Capture the cell that displays the provided text and extract its [x, y] central coordinate. 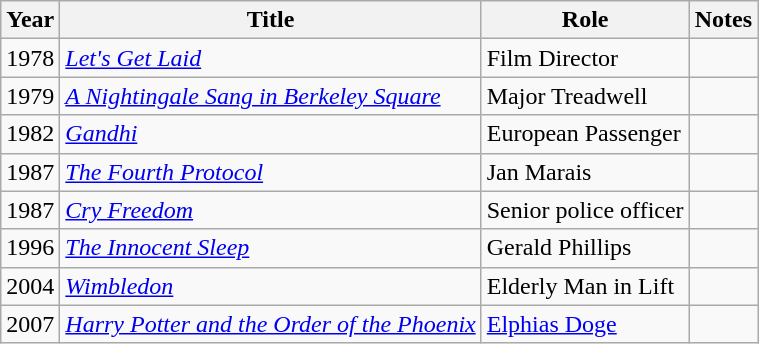
Gandhi [270, 134]
Wimbledon [270, 286]
The Fourth Protocol [270, 172]
1979 [30, 96]
Gerald Phillips [585, 248]
1978 [30, 58]
The Innocent Sleep [270, 248]
Film Director [585, 58]
Role [585, 20]
1996 [30, 248]
European Passenger [585, 134]
A Nightingale Sang in Berkeley Square [270, 96]
2007 [30, 324]
Cry Freedom [270, 210]
Let's Get Laid [270, 58]
Notes [723, 20]
1982 [30, 134]
Elphias Doge [585, 324]
Harry Potter and the Order of the Phoenix [270, 324]
Year [30, 20]
Major Treadwell [585, 96]
Elderly Man in Lift [585, 286]
Jan Marais [585, 172]
Senior police officer [585, 210]
2004 [30, 286]
Title [270, 20]
